Extract the [X, Y] coordinate from the center of the cell holding the provided text.  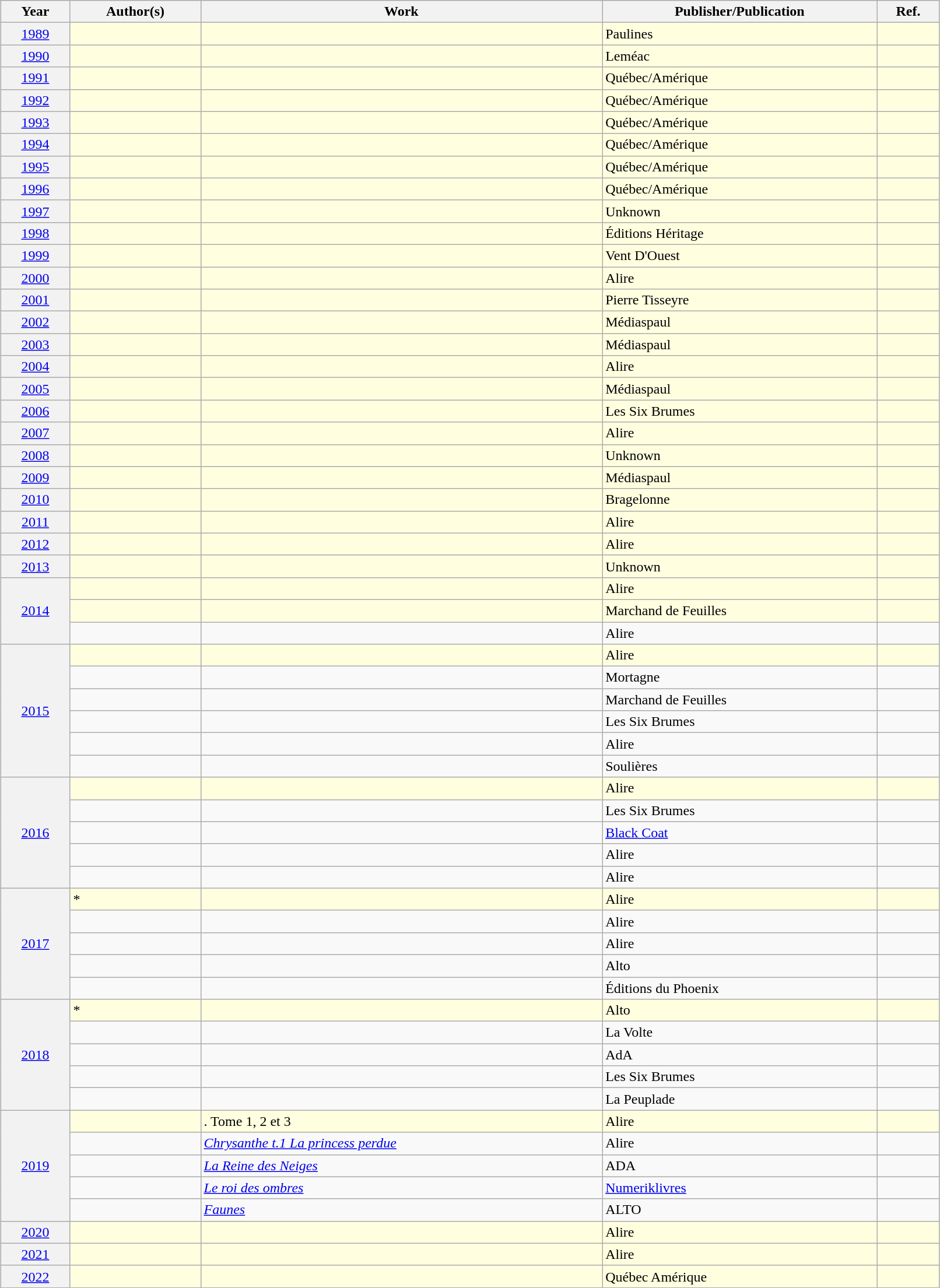
2014 [35, 610]
2006 [35, 411]
2016 [35, 833]
1999 [35, 255]
Soulières [739, 766]
2020 [35, 1232]
2022 [35, 1276]
. Tome 1, 2 et 3 [401, 1121]
2011 [35, 522]
2019 [35, 1166]
Vent D'Ouest [739, 255]
2013 [35, 566]
2017 [35, 943]
1998 [35, 233]
Le roi des ombres [401, 1188]
1996 [35, 189]
Publisher/Publication [739, 12]
Bragelonne [739, 500]
Mortagne [739, 678]
Work [401, 12]
Éditions Héritage [739, 233]
Paulines [739, 34]
Ref. [909, 12]
AdA [739, 1055]
1995 [35, 167]
1989 [35, 34]
2012 [35, 544]
2001 [35, 300]
Leméac [739, 56]
La Reine des Neiges [401, 1166]
2018 [35, 1055]
1992 [35, 100]
Numeriklivres [739, 1188]
1997 [35, 211]
La Volte [739, 1033]
2003 [35, 345]
Author(s) [135, 12]
2010 [35, 500]
1990 [35, 56]
Éditions du Phoenix [739, 988]
2015 [35, 711]
1994 [35, 145]
ALTO [739, 1210]
2009 [35, 478]
2000 [35, 278]
2007 [35, 433]
Québec Amérique [739, 1276]
ADA [739, 1166]
Chrysanthe t.1 La princess perdue [401, 1143]
Faunes [401, 1210]
2021 [35, 1254]
2005 [35, 389]
Year [35, 12]
La Peuplade [739, 1099]
Black Coat [739, 833]
2008 [35, 455]
Pierre Tisseyre [739, 300]
2002 [35, 322]
1991 [35, 78]
1993 [35, 122]
2004 [35, 367]
